Determine the [X, Y] coordinate at the center of the cell enclosing the given text.  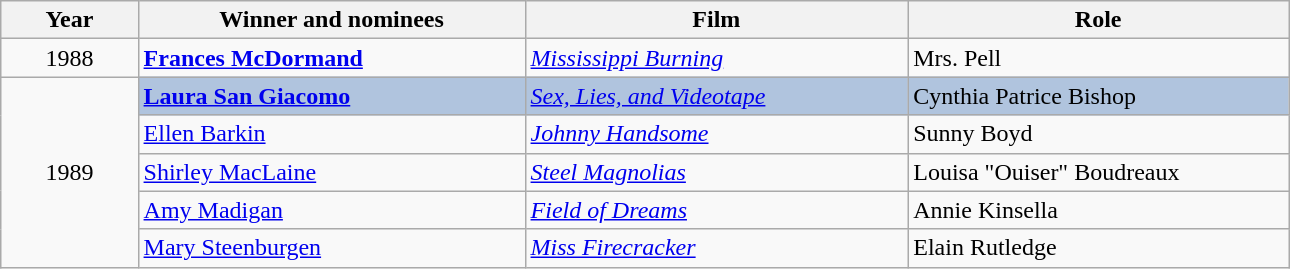
Annie Kinsella [1098, 210]
Role [1098, 20]
Cynthia Patrice Bishop [1098, 96]
1988 [70, 58]
Louisa "Ouiser" Boudreaux [1098, 172]
Laura San Giacomo [332, 96]
Mary Steenburgen [332, 248]
Sunny Boyd [1098, 134]
Elain Rutledge [1098, 248]
Field of Dreams [716, 210]
Shirley MacLaine [332, 172]
Film [716, 20]
Johnny Handsome [716, 134]
Ellen Barkin [332, 134]
Mississippi Burning [716, 58]
Amy Madigan [332, 210]
Year [70, 20]
1989 [70, 172]
Winner and nominees [332, 20]
Miss Firecracker [716, 248]
Steel Magnolias [716, 172]
Sex, Lies, and Videotape [716, 96]
Mrs. Pell [1098, 58]
Frances McDormand [332, 58]
